Pinpoint the cell where the given text exists, returning its (X, Y) midpoint coordinate. 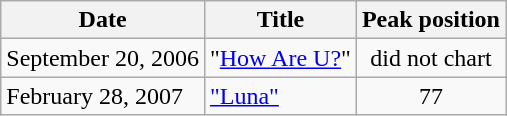
Date (103, 20)
September 20, 2006 (103, 58)
Peak position (430, 20)
February 28, 2007 (103, 96)
77 (430, 96)
"Luna" (280, 96)
did not chart (430, 58)
"How Are U?" (280, 58)
Title (280, 20)
